Pinpoint the cell where the given text exists, returning its (X, Y) midpoint coordinate. 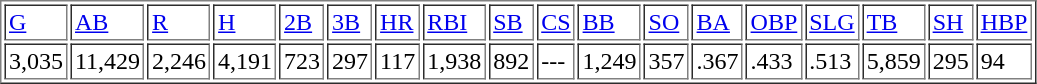
SO (666, 22)
297 (350, 62)
3,035 (36, 62)
HR (398, 22)
.513 (832, 62)
5,859 (894, 62)
OBP (774, 22)
RBI (454, 22)
G (36, 22)
357 (666, 62)
11,429 (107, 62)
2B (302, 22)
94 (1004, 62)
BA (718, 22)
H (246, 22)
4,191 (246, 62)
295 (950, 62)
1,938 (454, 62)
.367 (718, 62)
.433 (774, 62)
CS (556, 22)
HBP (1004, 22)
1,249 (610, 62)
723 (302, 62)
--- (556, 62)
TB (894, 22)
892 (512, 62)
3B (350, 22)
BB (610, 22)
AB (107, 22)
SLG (832, 22)
SB (512, 22)
SH (950, 22)
R (180, 22)
117 (398, 62)
2,246 (180, 62)
